For the text-containing cell, return its midpoint in [x, y] coordinate format. 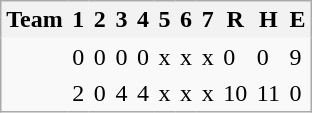
6 [186, 20]
5 [165, 20]
H [268, 20]
7 [208, 20]
10 [235, 94]
1 [79, 20]
3 [122, 20]
R [235, 20]
Team [34, 20]
9 [298, 56]
E [298, 20]
11 [268, 94]
